From the cell containing the given text, extract its center point as [x, y] coordinate. 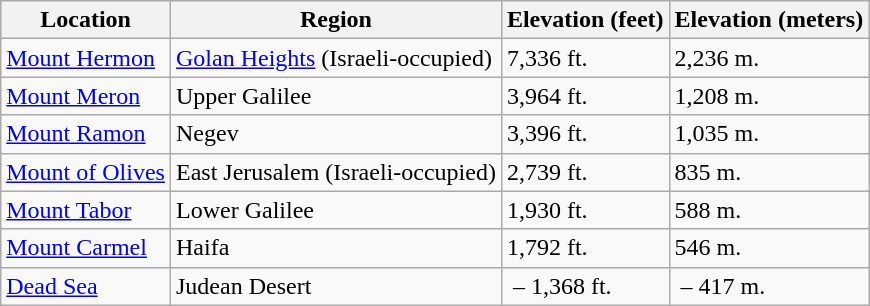
– 417 m. [769, 286]
1,035 m. [769, 134]
1,930 ft. [585, 210]
– 1,368 ft. [585, 286]
Location [86, 20]
Elevation (meters) [769, 20]
2,739 ft. [585, 172]
Negev [336, 134]
3,396 ft. [585, 134]
Upper Galilee [336, 96]
Judean Desert [336, 286]
Mount of Olives [86, 172]
1,208 m. [769, 96]
Mount Ramon [86, 134]
Mount Carmel [86, 248]
3,964 ft. [585, 96]
Region [336, 20]
Lower Galilee [336, 210]
1,792 ft. [585, 248]
588 m. [769, 210]
Elevation (feet) [585, 20]
835 m. [769, 172]
Golan Heights (Israeli-occupied) [336, 58]
Dead Sea [86, 286]
Mount Meron [86, 96]
Mount Hermon [86, 58]
Mount Tabor [86, 210]
7,336 ft. [585, 58]
Haifa [336, 248]
East Jerusalem (Israeli-occupied) [336, 172]
546 m. [769, 248]
2,236 m. [769, 58]
